Output the (x, y) coordinate of the center of the cell containing the given text.  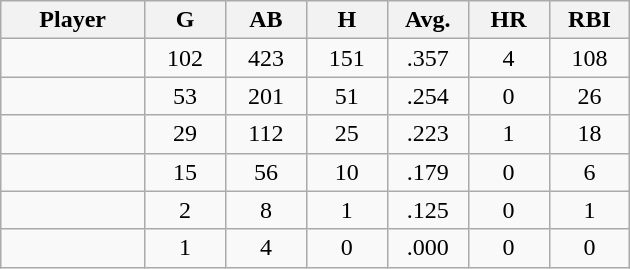
6 (590, 172)
.223 (428, 134)
2 (186, 210)
53 (186, 96)
201 (266, 96)
10 (346, 172)
18 (590, 134)
112 (266, 134)
.357 (428, 58)
Avg. (428, 20)
H (346, 20)
26 (590, 96)
.000 (428, 248)
102 (186, 58)
Player (73, 20)
HR (508, 20)
51 (346, 96)
.254 (428, 96)
423 (266, 58)
15 (186, 172)
56 (266, 172)
.179 (428, 172)
29 (186, 134)
108 (590, 58)
AB (266, 20)
8 (266, 210)
151 (346, 58)
RBI (590, 20)
G (186, 20)
.125 (428, 210)
25 (346, 134)
